Locate the cell with the specified text and output its (X, Y) center coordinate. 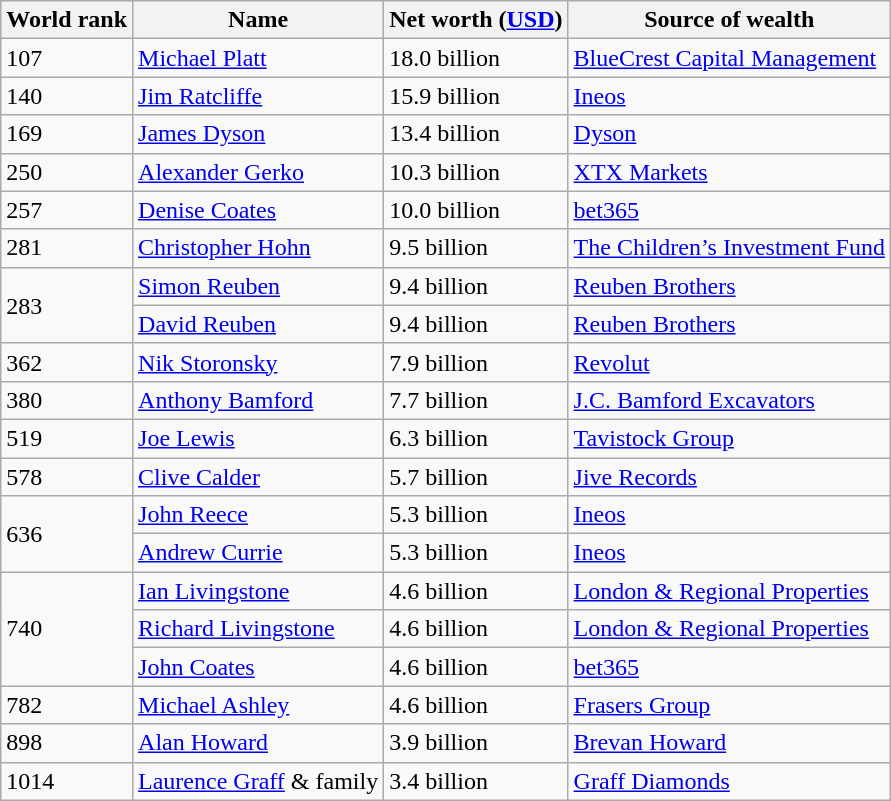
1014 (67, 781)
Michael Platt (258, 58)
Nik Storonsky (258, 362)
10.3 billion (476, 172)
140 (67, 96)
5.7 billion (476, 477)
Brevan Howard (729, 743)
3.4 billion (476, 781)
169 (67, 134)
Joe Lewis (258, 438)
David Reuben (258, 324)
362 (67, 362)
Christopher Hohn (258, 248)
XTX Markets (729, 172)
Jim Ratcliffe (258, 96)
J.C. Bamford Excavators (729, 400)
380 (67, 400)
7.9 billion (476, 362)
Name (258, 20)
Jive Records (729, 477)
10.0 billion (476, 210)
Tavistock Group (729, 438)
Frasers Group (729, 705)
6.3 billion (476, 438)
Laurence Graff & family (258, 781)
John Reece (258, 515)
Dyson (729, 134)
Source of wealth (729, 20)
Alexander Gerko (258, 172)
15.9 billion (476, 96)
13.4 billion (476, 134)
250 (67, 172)
Clive Calder (258, 477)
519 (67, 438)
9.5 billion (476, 248)
Revolut (729, 362)
Net worth (USD) (476, 20)
John Coates (258, 667)
107 (67, 58)
Simon Reuben (258, 286)
Andrew Currie (258, 553)
636 (67, 534)
BlueCrest Capital Management (729, 58)
740 (67, 629)
World rank (67, 20)
898 (67, 743)
James Dyson (258, 134)
The Children’s Investment Fund (729, 248)
18.0 billion (476, 58)
Alan Howard (258, 743)
Michael Ashley (258, 705)
283 (67, 305)
Anthony Bamford (258, 400)
578 (67, 477)
281 (67, 248)
257 (67, 210)
Denise Coates (258, 210)
7.7 billion (476, 400)
Graff Diamonds (729, 781)
Ian Livingstone (258, 591)
3.9 billion (476, 743)
782 (67, 705)
Richard Livingstone (258, 629)
